Identify which cell holds the provided text, then report its (X, Y) central coordinate. 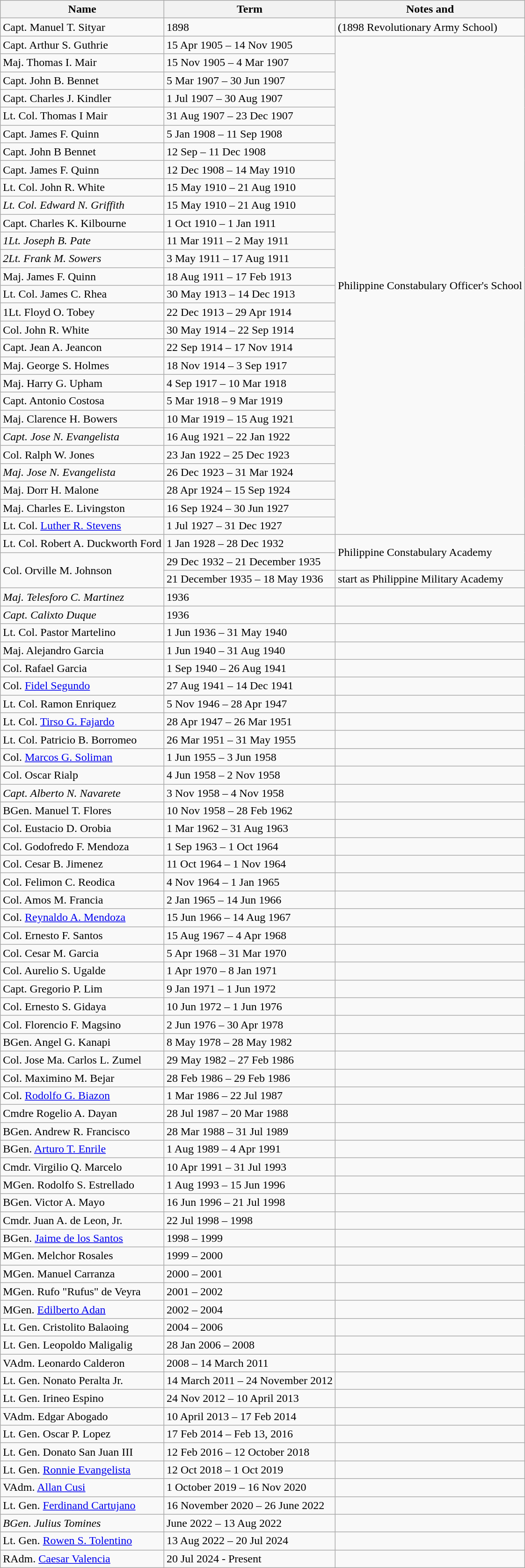
16 Jun 1996 – 21 Jul 1998 (249, 1203)
29 Dec 1932 – 21 December 1935 (249, 562)
June 2022 – 13 Aug 2022 (249, 1523)
11 Mar 1911 – 2 May 1911 (249, 241)
18 Nov 1914 – 3 Sep 1917 (249, 365)
9 Jan 1971 – 1 Jun 1972 (249, 989)
26 Dec 1923 – 31 Mar 1924 (249, 472)
Col. Maximino M. Bejar (82, 1078)
28 Apr 1947 – 26 Mar 1951 (249, 722)
18 Aug 1911 – 17 Feb 1913 (249, 277)
10 Mar 1919 – 15 Aug 1921 (249, 419)
1 Apr 1970 – 8 Jan 1971 (249, 971)
1 Mar 1986 – 22 Jul 1987 (249, 1096)
Col. Cesar B. Jimenez (82, 864)
Capt. Arthur S. Guthrie (82, 45)
Col. Ralph W. Jones (82, 454)
Lt. Col. James C. Rhea (82, 294)
1 Jul 1907 – 30 Aug 1907 (249, 98)
Name (82, 9)
5 Apr 1968 – 31 Mar 1970 (249, 953)
BGen. Manuel T. Flores (82, 811)
26 Mar 1951 – 31 May 1955 (249, 739)
start as Philippine Military Academy (430, 579)
28 Jan 2006 – 2008 (249, 1345)
24 Nov 2012 – 10 April 2013 (249, 1399)
Lt. Gen. Donato San Juan III (82, 1452)
14 March 2011 – 24 November 2012 (249, 1381)
Philippine Constabulary Academy (430, 553)
Maj. Thomas I. Mair (82, 63)
Col. Aurelio S. Ugalde (82, 971)
Lt. Col. Edward N. Griffith (82, 205)
VAdm. Allan Cusi (82, 1488)
Maj. Clarence H. Bowers (82, 419)
BGen. Andrew R. Francisco (82, 1131)
RAdm. Caesar Valencia (82, 1559)
Capt. Gregorio P. Lim (82, 989)
1 Aug 1989 – 4 Apr 1991 (249, 1149)
Col. Ernesto S. Gidaya (82, 1006)
8 May 1978 – 28 May 1982 (249, 1042)
Cmdre Rogelio A. Dayan (82, 1114)
12 Dec 1908 – 14 May 1910 (249, 169)
Capt. Jean A. Jeancon (82, 348)
2002 – 2004 (249, 1309)
Cmdr. Juan A. de Leon, Jr. (82, 1220)
12 Sep – 11 Dec 1908 (249, 152)
31 Aug 1907 – 23 Dec 1907 (249, 116)
MGen. Rodolfo S. Estrellado (82, 1185)
1 Jan 1928 – 28 Dec 1932 (249, 544)
Lt. Col. Robert A. Duckworth Ford (82, 544)
Lt. Col. John R. White (82, 187)
Col. Eustacio D. Orobia (82, 829)
(1898 Revolutionary Army School) (430, 27)
Col. Cesar M. Garcia (82, 953)
2008 – 14 March 2011 (249, 1363)
Capt. Alberto N. Navarete (82, 793)
2004 – 2006 (249, 1327)
1 October 2019 – 16 Nov 2020 (249, 1488)
1Lt. Floyd O. Tobey (82, 312)
1 Sep 1940 – 26 Aug 1941 (249, 668)
Col. Amos M. Francia (82, 900)
MGen. Melchor Rosales (82, 1256)
Term (249, 9)
1 Jun 1940 – 31 Aug 1940 (249, 650)
1 Jun 1936 – 31 May 1940 (249, 633)
1 Mar 1962 – 31 Aug 1963 (249, 829)
30 May 1913 – 14 Dec 1913 (249, 294)
Lt. Col. Pastor Martelino (82, 633)
Capt. Charles J. Kindler (82, 98)
12 Oct 2018 – 1 Oct 2019 (249, 1470)
22 Dec 1913 – 29 Apr 1914 (249, 312)
16 Aug 1921 – 22 Jan 1922 (249, 437)
Col. Felimon C. Reodica (82, 882)
1 Jul 1927 – 31 Dec 1927 (249, 526)
Col. Rodolfo G. Biazon (82, 1096)
BGen. Arturo T. Enrile (82, 1149)
Capt. Antonio Costosa (82, 401)
Lt. Col. Patricio B. Borromeo (82, 739)
5 Nov 1946 – 28 Apr 1947 (249, 704)
Maj. Harry G. Upham (82, 383)
Maj. Charles E. Livingston (82, 508)
Lt. Col. Ramon Enriquez (82, 704)
Maj. Dorr H. Malone (82, 490)
BGen. Angel G. Kanapi (82, 1042)
Lt. Gen. Leopoldo Maligalig (82, 1345)
3 May 1911 – 17 Aug 1911 (249, 259)
5 Jan 1908 – 11 Sep 1908 (249, 134)
2 Jun 1976 – 30 Apr 1978 (249, 1024)
Capt. John B. Bennet (82, 80)
Col. Oscar Rialp (82, 775)
Maj. James F. Quinn (82, 277)
2 Jan 1965 – 14 Jun 1966 (249, 900)
BGen. Julius Tomines (82, 1523)
Col. Reynaldo A. Mendoza (82, 918)
Cmdr. Virgilio Q. Marcelo (82, 1167)
5 Mar 1907 – 30 Jun 1907 (249, 80)
VAdm. Edgar Abogado (82, 1416)
21 December 1935 – 18 May 1936 (249, 579)
Col. Godofredo F. Mendoza (82, 846)
28 Apr 1924 – 15 Sep 1924 (249, 490)
Capt. Manuel T. Sityar (82, 27)
Col. Rafael Garcia (82, 668)
Lt. Gen. Ferdinand Cartujano (82, 1505)
27 Aug 1941 – 14 Dec 1941 (249, 686)
29 May 1982 – 27 Feb 1986 (249, 1060)
Lt. Gen. Ronnie Evangelista (82, 1470)
Col. Orville M. Johnson (82, 570)
2000 – 2001 (249, 1274)
20 Jul 2024 - Present (249, 1559)
Lt. Gen. Oscar P. Lopez (82, 1434)
Maj. Telesforo C. Martinez (82, 597)
4 Sep 1917 – 10 Mar 1918 (249, 383)
28 Mar 1988 – 31 Jul 1989 (249, 1131)
Capt. Calixto Duque (82, 615)
16 November 2020 – 26 June 2022 (249, 1505)
1998 – 1999 (249, 1238)
1Lt. Joseph B. Pate (82, 241)
BGen. Victor A. Mayo (82, 1203)
12 Feb 2016 – 12 October 2018 (249, 1452)
1 Oct 1910 – 1 Jan 1911 (249, 223)
Lt. Gen. Nonato Peralta Jr. (82, 1381)
BGen. Jaime de los Santos (82, 1238)
Lt. Gen. Irineo Espino (82, 1399)
Maj. Alejandro Garcia (82, 650)
4 Jun 1958 – 2 Nov 1958 (249, 775)
13 Aug 2022 – 20 Jul 2024 (249, 1541)
2Lt. Frank M. Sowers (82, 259)
Lt. Col. Tirso G. Fajardo (82, 722)
15 Apr 1905 – 14 Nov 1905 (249, 45)
4 Nov 1964 – 1 Jan 1965 (249, 882)
Lt. Col. Luther R. Stevens (82, 526)
1898 (249, 27)
28 Feb 1986 – 29 Feb 1986 (249, 1078)
Lt. Gen. Cristolito Balaoing (82, 1327)
17 Feb 2014 – Feb 13, 2016 (249, 1434)
10 April 2013 – 17 Feb 2014 (249, 1416)
23 Jan 1922 – 25 Dec 1923 (249, 454)
15 Aug 1967 – 4 Apr 1968 (249, 935)
16 Sep 1924 – 30 Jun 1927 (249, 508)
Col. John R. White (82, 330)
3 Nov 1958 – 4 Nov 1958 (249, 793)
Lt. Gen. Rowen S. Tolentino (82, 1541)
Col. Fidel Segundo (82, 686)
Col. Ernesto F. Santos (82, 935)
Philippine Constabulary Officer's School (430, 285)
5 Mar 1918 – 9 Mar 1919 (249, 401)
15 Jun 1966 – 14 Aug 1967 (249, 918)
Capt. John B Bennet (82, 152)
Col. Florencio F. Magsino (82, 1024)
MGen. Rufo "Rufus" de Veyra (82, 1291)
11 Oct 1964 – 1 Nov 1964 (249, 864)
MGen. Manuel Carranza (82, 1274)
2001 – 2002 (249, 1291)
22 Sep 1914 – 17 Nov 1914 (249, 348)
1 Aug 1993 – 15 Jun 1996 (249, 1185)
Maj. Jose N. Evangelista (82, 472)
Col. Marcos G. Soliman (82, 757)
30 May 1914 – 22 Sep 1914 (249, 330)
28 Jul 1987 – 20 Mar 1988 (249, 1114)
10 Nov 1958 – 28 Feb 1962 (249, 811)
1 Jun 1955 – 3 Jun 1958 (249, 757)
Col. Jose Ma. Carlos L. Zumel (82, 1060)
10 Apr 1991 – 31 Jul 1993 (249, 1167)
Capt. Jose N. Evangelista (82, 437)
1999 – 2000 (249, 1256)
MGen. Edilberto Adan (82, 1309)
1 Sep 1963 – 1 Oct 1964 (249, 846)
Maj. George S. Holmes (82, 365)
Capt. Charles K. Kilbourne (82, 223)
22 Jul 1998 – 1998 (249, 1220)
VAdm. Leonardo Calderon (82, 1363)
15 Nov 1905 – 4 Mar 1907 (249, 63)
Lt. Col. Thomas I Mair (82, 116)
Notes and (430, 9)
10 Jun 1972 – 1 Jun 1976 (249, 1006)
